Pinpoint the cell where the given text exists, returning its [x, y] midpoint coordinate. 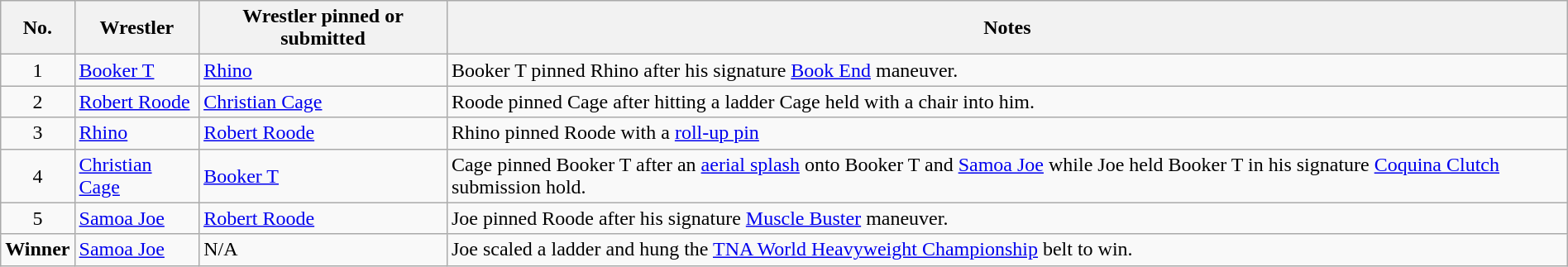
Booker T pinned Rhino after his signature Book End maneuver. [1007, 70]
2 [38, 102]
3 [38, 133]
4 [38, 175]
Joe pinned Roode after his signature Muscle Buster maneuver. [1007, 218]
Roode pinned Cage after hitting a ladder Cage held with a chair into him. [1007, 102]
Joe scaled a ladder and hung the TNA World Heavyweight Championship belt to win. [1007, 250]
Winner [38, 250]
Wrestler pinned or submitted [323, 28]
Wrestler [137, 28]
Cage pinned Booker T after an aerial splash onto Booker T and Samoa Joe while Joe held Booker T in his signature Coquina Clutch submission hold. [1007, 175]
Notes [1007, 28]
N/A [323, 250]
No. [38, 28]
1 [38, 70]
Rhino pinned Roode with a roll-up pin [1007, 133]
5 [38, 218]
